Pinpoint the cell where the given text exists, returning its (x, y) midpoint coordinate. 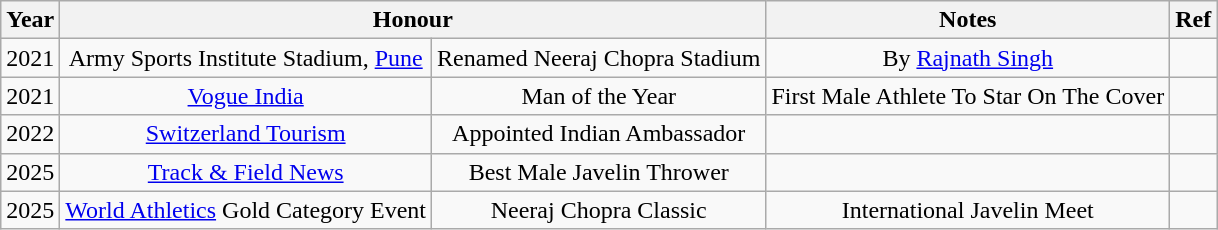
Man of the Year (599, 96)
Year (30, 20)
Ref (1194, 20)
Switzerland Tourism (246, 134)
2022 (30, 134)
International Javelin Meet (968, 210)
Notes (968, 20)
Appointed Indian Ambassador (599, 134)
World Athletics Gold Category Event (246, 210)
Neeraj Chopra Classic (599, 210)
First Male Athlete To Star On The Cover (968, 96)
Army Sports Institute Stadium, Pune (246, 58)
Best Male Javelin Thrower (599, 172)
By Rajnath Singh (968, 58)
Honour (413, 20)
Track & Field News (246, 172)
Renamed Neeraj Chopra Stadium (599, 58)
Vogue India (246, 96)
